Find where the given text appears and provide that cell's center as (X, Y) coordinate. 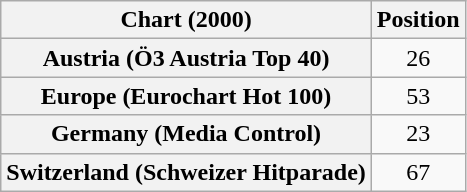
Austria (Ö3 Austria Top 40) (186, 58)
Europe (Eurochart Hot 100) (186, 96)
67 (418, 172)
Chart (2000) (186, 20)
53 (418, 96)
Germany (Media Control) (186, 134)
23 (418, 134)
26 (418, 58)
Position (418, 20)
Switzerland (Schweizer Hitparade) (186, 172)
